Return (X, Y) of the center of cell containing provided text 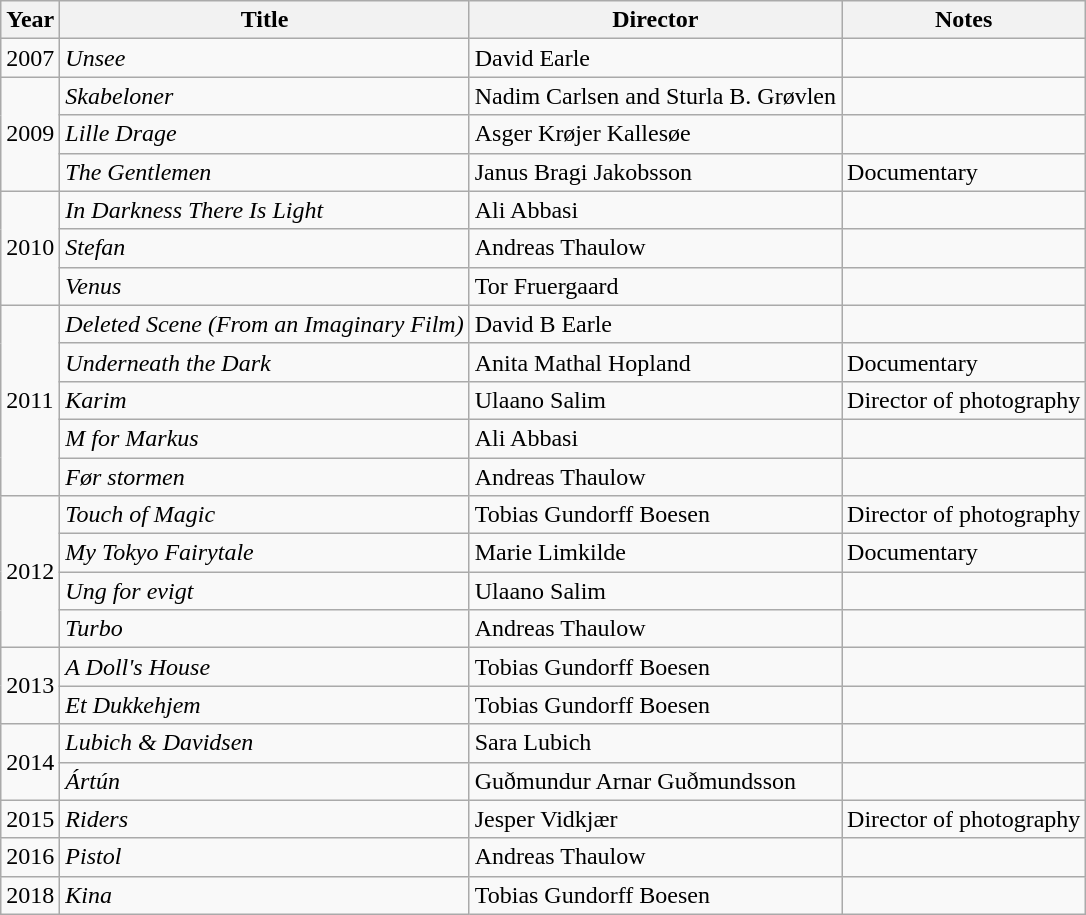
M for Markus (264, 438)
Nadim Carlsen and Sturla B. Grøvlen (655, 96)
Jesper Vidkjær (655, 819)
Notes (964, 20)
In Darkness There Is Light (264, 210)
Et Dukkehjem (264, 705)
Turbo (264, 629)
Director (655, 20)
Ártún (264, 781)
2014 (30, 762)
2016 (30, 857)
My Tokyo Fairytale (264, 553)
Asger Krøjer Kallesøe (655, 134)
Lubich & Davidsen (264, 743)
Sara Lubich (655, 743)
A Doll's House (264, 667)
Riders (264, 819)
2009 (30, 134)
Ung for evigt (264, 591)
Deleted Scene (From an Imaginary Film) (264, 324)
2011 (30, 400)
2015 (30, 819)
Venus (264, 286)
Lille Drage (264, 134)
2013 (30, 686)
Unsee (264, 58)
Før stormen (264, 477)
Stefan (264, 248)
Touch of Magic (264, 515)
Janus Bragi Jakobsson (655, 172)
David Earle (655, 58)
Pistol (264, 857)
Marie Limkilde (655, 553)
David B Earle (655, 324)
2007 (30, 58)
Karim (264, 400)
2010 (30, 248)
2018 (30, 895)
Underneath the Dark (264, 362)
Anita Mathal Hopland (655, 362)
Guðmundur Arnar Guðmundsson (655, 781)
Tor Fruergaard (655, 286)
Year (30, 20)
2012 (30, 572)
The Gentlemen (264, 172)
Title (264, 20)
Skabeloner (264, 96)
Kina (264, 895)
